Return the (x, y) coordinate for the center point of the cell that contains the specified text.  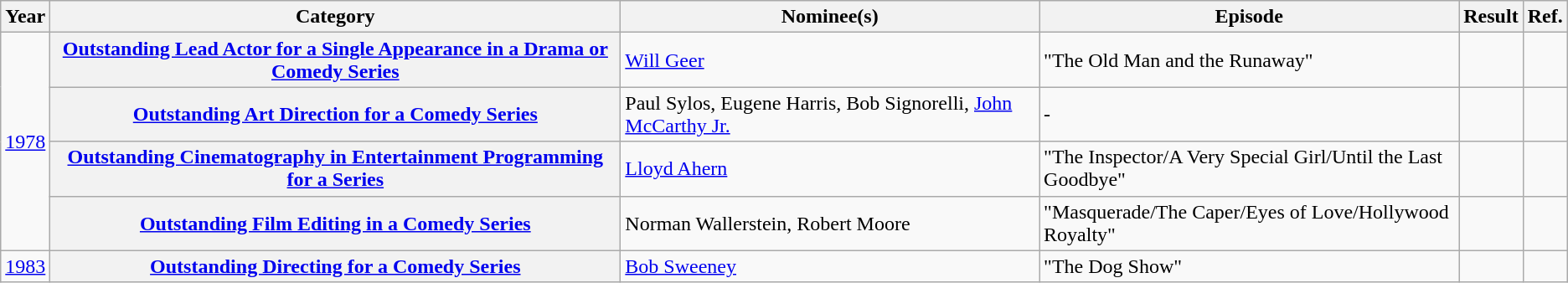
"The Inspector/A Very Special Girl/Until the Last Goodbye" (1250, 169)
"The Old Man and the Runaway" (1250, 60)
Bob Sweeney (830, 266)
Lloyd Ahern (830, 169)
1983 (25, 266)
Nominee(s) (830, 17)
1978 (25, 141)
Outstanding Cinematography in Entertainment Programming for a Series (335, 169)
Outstanding Directing for a Comedy Series (335, 266)
Category (335, 17)
Outstanding Lead Actor for a Single Appearance in a Drama or Comedy Series (335, 60)
Will Geer (830, 60)
"The Dog Show" (1250, 266)
Paul Sylos, Eugene Harris, Bob Signorelli, John McCarthy Jr. (830, 114)
Ref. (1545, 17)
Outstanding Film Editing in a Comedy Series (335, 223)
Result (1491, 17)
- (1250, 114)
Year (25, 17)
"Masquerade/The Caper/Eyes of Love/Hollywood Royalty" (1250, 223)
Norman Wallerstein, Robert Moore (830, 223)
Episode (1250, 17)
Outstanding Art Direction for a Comedy Series (335, 114)
